For the text-containing cell, return its midpoint in (x, y) coordinate format. 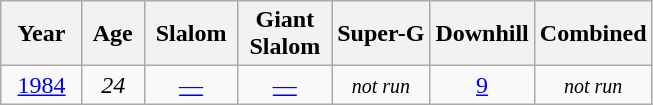
Downhill (482, 34)
Year (42, 34)
9 (482, 85)
1984 (42, 85)
24 (113, 85)
Age (113, 34)
Combined (593, 34)
Super-G (381, 34)
Giant Slalom (285, 34)
Slalom (191, 34)
